Determine the (X, Y) coordinate at the center of the cell enclosing the given text.  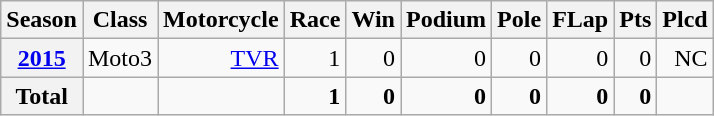
Moto3 (120, 58)
Season (42, 20)
Motorcycle (222, 20)
NC (685, 58)
Pts (636, 20)
Race (315, 20)
Pole (520, 20)
TVR (222, 58)
2015 (42, 58)
Win (374, 20)
Podium (446, 20)
FLap (580, 20)
Total (42, 96)
Class (120, 20)
Plcd (685, 20)
